Find where the given text appears and provide that cell's center as [x, y] coordinate. 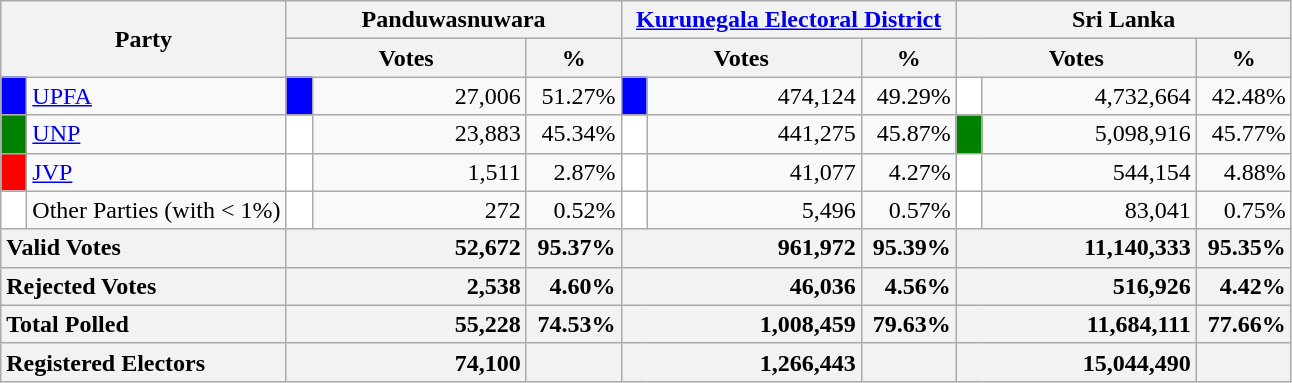
Panduwasnuwara [454, 20]
42.48% [1244, 96]
49.29% [908, 96]
23,883 [419, 134]
0.57% [908, 210]
79.63% [908, 324]
4.88% [1244, 172]
Other Parties (with < 1%) [156, 210]
Registered Electors [144, 362]
5,496 [754, 210]
77.66% [1244, 324]
1,266,443 [741, 362]
15,044,490 [1076, 362]
272 [419, 210]
27,006 [419, 96]
74,100 [406, 362]
4.27% [908, 172]
0.52% [574, 210]
Sri Lanka [1124, 20]
516,926 [1076, 286]
1,511 [419, 172]
4.42% [1244, 286]
45.87% [908, 134]
441,275 [754, 134]
2,538 [406, 286]
95.35% [1244, 248]
4.60% [574, 286]
Total Polled [144, 324]
474,124 [754, 96]
Kurunegala Electoral District [788, 20]
45.77% [1244, 134]
961,972 [741, 248]
0.75% [1244, 210]
51.27% [574, 96]
95.39% [908, 248]
Party [144, 39]
41,077 [754, 172]
UPFA [156, 96]
83,041 [1089, 210]
4,732,664 [1089, 96]
55,228 [406, 324]
11,140,333 [1076, 248]
95.37% [574, 248]
JVP [156, 172]
46,036 [741, 286]
5,098,916 [1089, 134]
2.87% [574, 172]
45.34% [574, 134]
1,008,459 [741, 324]
52,672 [406, 248]
11,684,111 [1076, 324]
Valid Votes [144, 248]
74.53% [574, 324]
4.56% [908, 286]
UNP [156, 134]
Rejected Votes [144, 286]
544,154 [1089, 172]
